From the cell containing the given text, extract its center point as (x, y) coordinate. 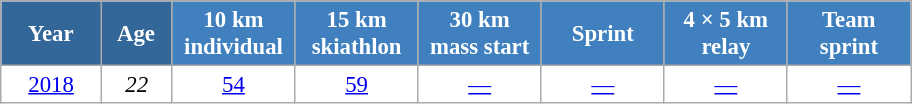
Sprint (602, 34)
22 (136, 85)
54 (234, 85)
Team sprint (848, 34)
4 × 5 km relay (726, 34)
30 km mass start (480, 34)
59 (356, 85)
Age (136, 34)
15 km skiathlon (356, 34)
Year (52, 34)
2018 (52, 85)
10 km individual (234, 34)
